Scan for the cell matching the given text and deliver its [X, Y] coordinate at center. 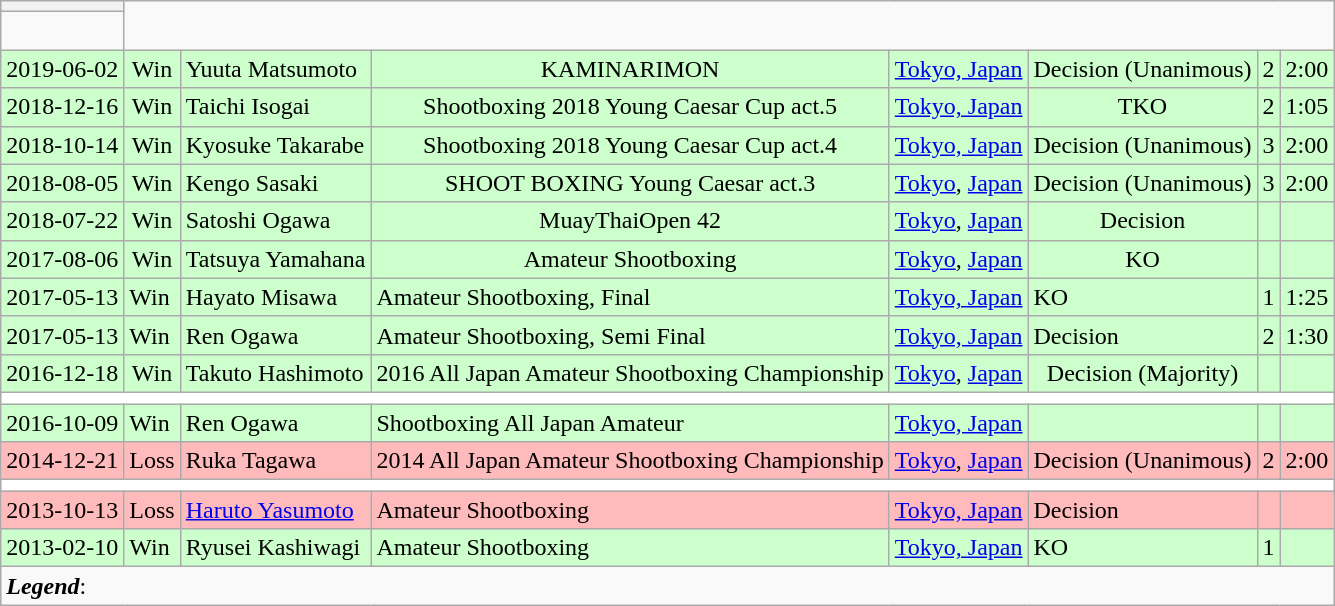
2014 All Japan Amateur Shootboxing Championship [630, 461]
TKO [1142, 107]
Amateur Shootboxing, Semi Final [630, 335]
SHOOT BOXING Young Caesar act.3 [630, 183]
Hayato Misawa [276, 297]
2016-10-09 [62, 423]
2018-12-16 [62, 107]
KAMINARIMON [630, 69]
Tatsuya Yamahana [276, 259]
2016 All Japan Amateur Shootboxing Championship [630, 373]
Shootboxing 2018 Young Caesar Cup act.5 [630, 107]
Shootboxing All Japan Amateur [630, 423]
Kengo Sasaki [276, 183]
2019-06-02 [62, 69]
MuayThaiOpen 42 [630, 221]
Kyosuke Takarabe [276, 145]
Ruka Tagawa [276, 461]
2013-10-13 [62, 510]
Taichi Isogai [276, 107]
2018-07-22 [62, 221]
Decision (Majority) [1142, 373]
1:30 [1307, 335]
Yuuta Matsumoto [276, 69]
Takuto Hashimoto [276, 373]
Haruto Yasumoto [276, 510]
Amateur Shootboxing, Final [630, 297]
2016-12-18 [62, 373]
2017-08-06 [62, 259]
2013-02-10 [62, 548]
Shootboxing 2018 Young Caesar Cup act.4 [630, 145]
1:05 [1307, 107]
Satoshi Ogawa [276, 221]
2018-10-14 [62, 145]
2018-08-05 [62, 183]
2014-12-21 [62, 461]
1:25 [1307, 297]
Ryusei Kashiwagi [276, 548]
Legend: [668, 586]
